Determine the (X, Y) coordinate at the center of the cell enclosing the given text.  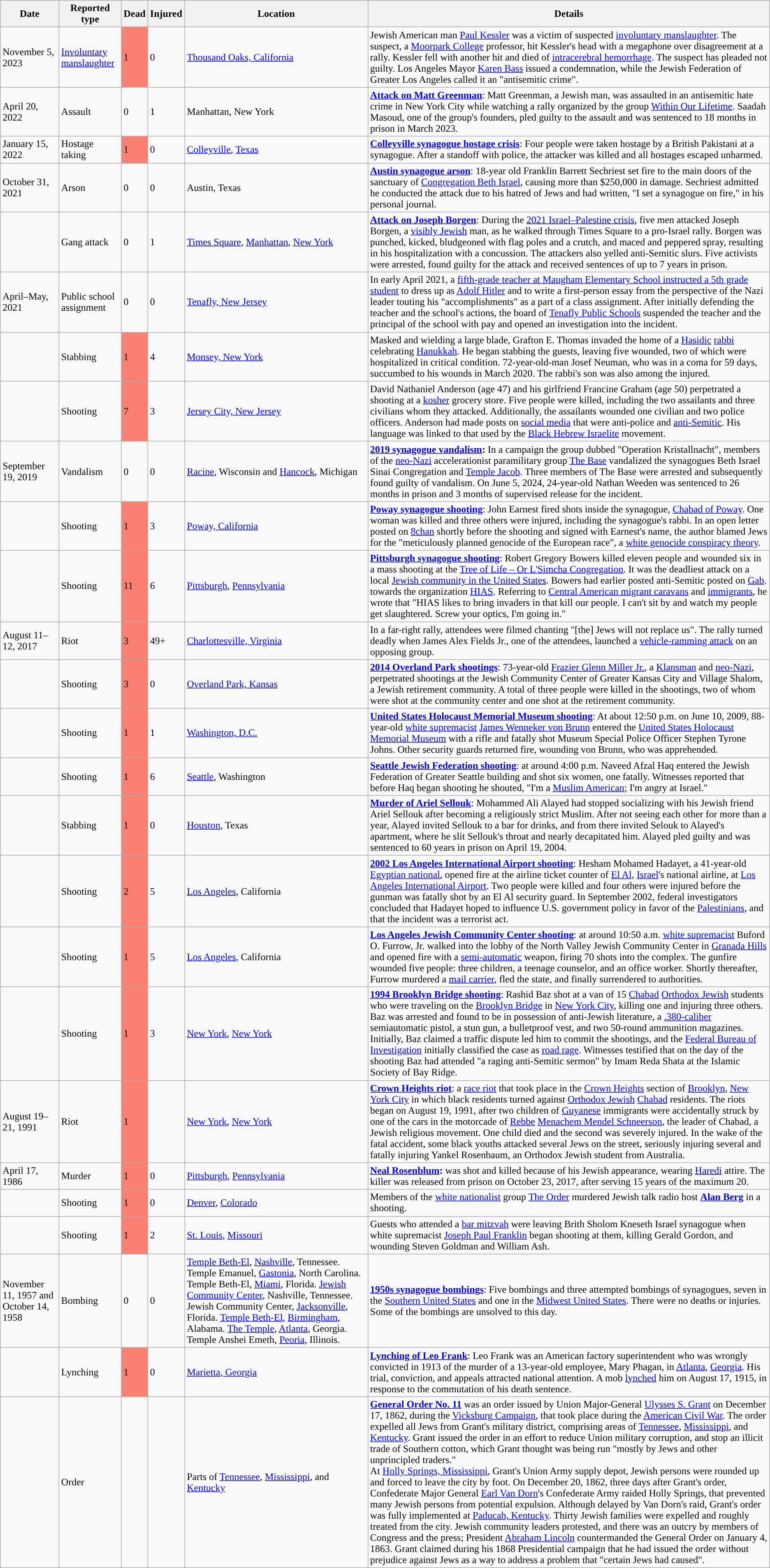
Arson (90, 188)
Poway, California (276, 526)
October 31, 2021 (30, 188)
Marietta, Georgia (276, 1372)
Date (30, 14)
Involuntary manslaughter (90, 57)
Denver, Colorado (276, 1203)
Racine, Wisconsin and Hancock, Michigan (276, 471)
Overland Park, Kansas (276, 684)
Injured (166, 14)
Assault (90, 112)
St. Louis, Missouri (276, 1235)
49+ (166, 640)
Parts of Tennessee, Mississippi, and Kentucky (276, 1482)
Details (568, 14)
Bombing (90, 1300)
Public school assignment (90, 302)
Order (90, 1482)
Vandalism (90, 471)
11 (135, 586)
Austin, Texas (276, 188)
January 15, 2022 (30, 150)
August 19–21, 1991 (30, 1121)
Location (276, 14)
Members of the white nationalist group The Order murdered Jewish talk radio host Alan Berg in a shooting. (568, 1203)
November 5, 2023 (30, 57)
7 (135, 411)
Washington, D.C. (276, 733)
Dead (135, 14)
Seattle, Washington (276, 777)
September 19, 2019 (30, 471)
August 11–12, 2017 (30, 640)
Hostage taking (90, 150)
Gang attack (90, 242)
Charlottesville, Virginia (276, 640)
April 20, 2022 (30, 112)
Thousand Oaks, California (276, 57)
4 (166, 356)
Monsey, New York (276, 356)
Reported type (90, 14)
Times Square, Manhattan, New York (276, 242)
Murder (90, 1176)
Jersey City, New Jersey (276, 411)
April 17, 1986 (30, 1176)
April–May, 2021 (30, 302)
Houston, Texas (276, 826)
Tenafly, New Jersey (276, 302)
Manhattan, New York (276, 112)
Lynching (90, 1372)
Colleyville, Texas (276, 150)
November 11, 1957 and October 14, 1958 (30, 1300)
